Extract the (X, Y) coordinate from the center of the cell holding the provided text.  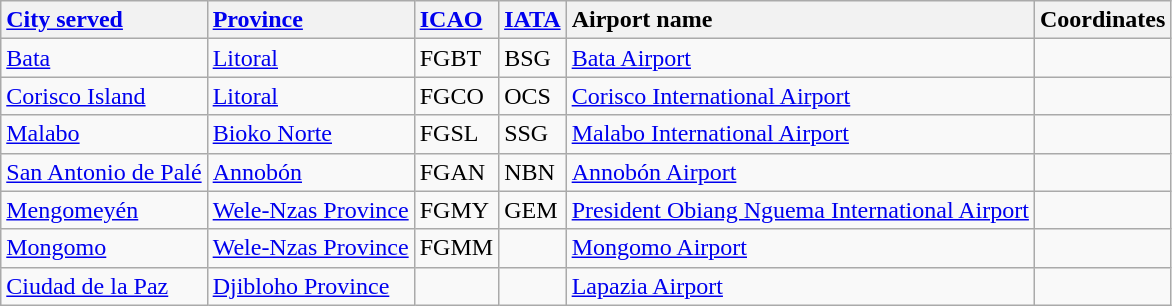
City served (104, 20)
Malabo International Airport (800, 134)
Bata Airport (800, 58)
Lapazia Airport (800, 286)
FGBT (456, 58)
SSG (533, 134)
FGMM (456, 248)
FGAN (456, 172)
IATA (533, 20)
GEM (533, 210)
Annobón Airport (800, 172)
Corisco International Airport (800, 96)
Ciudad de la Paz (104, 286)
Corisco Island (104, 96)
FGMY (456, 210)
Mongomo Airport (800, 248)
Mongomo (104, 248)
Province (310, 20)
San Antonio de Palé (104, 172)
Airport name (800, 20)
Mengomeyén (104, 210)
FGCO (456, 96)
FGSL (456, 134)
BSG (533, 58)
Coordinates (1102, 20)
NBN (533, 172)
Annobón (310, 172)
ICAO (456, 20)
OCS (533, 96)
Bata (104, 58)
President Obiang Nguema International Airport (800, 210)
Bioko Norte (310, 134)
Malabo (104, 134)
Djibloho Province (310, 286)
